Provide the [X, Y] coordinate of the cell's center where the given text is located.  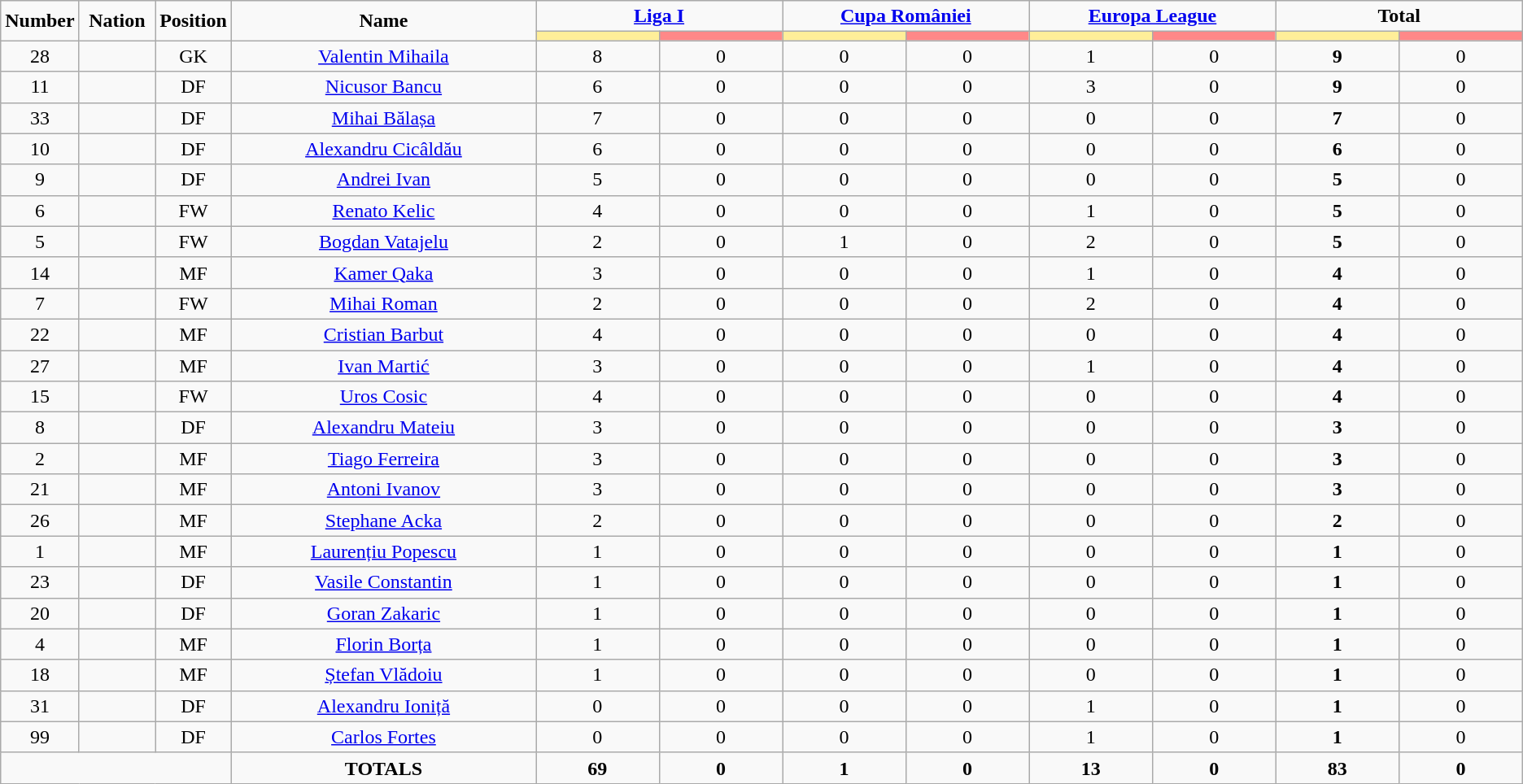
Number [40, 21]
Laurențiu Popescu [383, 551]
33 [40, 118]
10 [40, 149]
Stephane Acka [383, 520]
Total [1399, 16]
13 [1091, 768]
Nation [117, 21]
14 [40, 272]
Andrei Ivan [383, 180]
Tiago Ferreira [383, 459]
Cristian Barbut [383, 334]
Ivan Martić [383, 365]
83 [1338, 768]
26 [40, 520]
Vasile Constantin [383, 582]
69 [597, 768]
28 [40, 56]
TOTALS [383, 768]
Ștefan Vlădoiu [383, 675]
Alexandru Mateiu [383, 428]
18 [40, 675]
Alexandru Ioniță [383, 706]
Goran Zakaric [383, 613]
Europa League [1152, 16]
Cupa României [906, 16]
Liga I [659, 16]
27 [40, 365]
23 [40, 582]
Antoni Ivanov [383, 490]
21 [40, 490]
Mihai Bălașa [383, 118]
Carlos Fortes [383, 737]
Kamer Qaka [383, 272]
Renato Kelic [383, 211]
Alexandru Cicâldău [383, 149]
Uros Cosic [383, 397]
15 [40, 397]
Mihai Roman [383, 303]
11 [40, 87]
Bogdan Vatajelu [383, 242]
31 [40, 706]
Valentin Mihaila [383, 56]
Nicusor Bancu [383, 87]
Name [383, 21]
99 [40, 737]
Florin Borța [383, 644]
GK [194, 56]
Position [194, 21]
22 [40, 334]
20 [40, 613]
